Find where the given text appears and provide that cell's center as (x, y) coordinate. 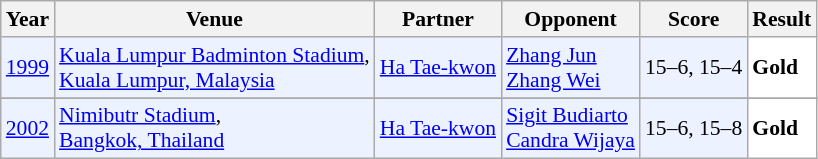
Score (694, 19)
Zhang Jun Zhang Wei (570, 68)
1999 (28, 68)
Kuala Lumpur Badminton Stadium,Kuala Lumpur, Malaysia (214, 68)
Opponent (570, 19)
Result (782, 19)
Year (28, 19)
Nimibutr Stadium,Bangkok, Thailand (214, 128)
15–6, 15–4 (694, 68)
15–6, 15–8 (694, 128)
Venue (214, 19)
2002 (28, 128)
Sigit Budiarto Candra Wijaya (570, 128)
Partner (438, 19)
